Extract the [x, y] coordinate from the center of the cell holding the provided text.  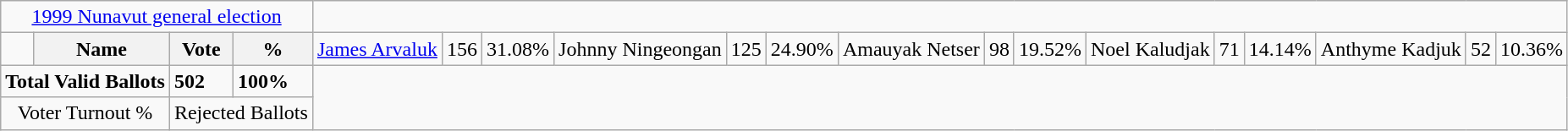
100% [272, 81]
14.14% [1279, 49]
Total Valid Ballots [85, 81]
125 [746, 49]
Voter Turnout % [85, 113]
Johnny Ningeongan [641, 49]
31.08% [518, 49]
10.36% [1532, 49]
1999 Nunavut general election [157, 17]
Amauyak Netser [911, 49]
Anthyme Kadjuk [1391, 49]
156 [462, 49]
% [272, 49]
Vote [201, 49]
71 [1229, 49]
Noel Kaludjak [1151, 49]
24.90% [802, 49]
Rejected Ballots [240, 113]
Name [102, 49]
52 [1481, 49]
502 [201, 81]
James Arvaluk [377, 49]
19.52% [1049, 49]
98 [999, 49]
